Scan for the cell matching the given text and deliver its (x, y) coordinate at center. 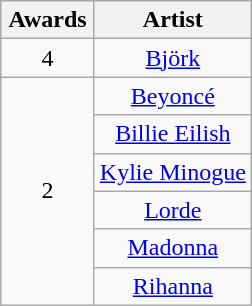
Rihanna (172, 286)
Billie Eilish (172, 134)
Awards (48, 20)
Madonna (172, 248)
Kylie Minogue (172, 172)
Artist (172, 20)
Björk (172, 58)
2 (48, 191)
4 (48, 58)
Lorde (172, 210)
Beyoncé (172, 96)
